Output the (X, Y) coordinate of the center of the cell containing the given text.  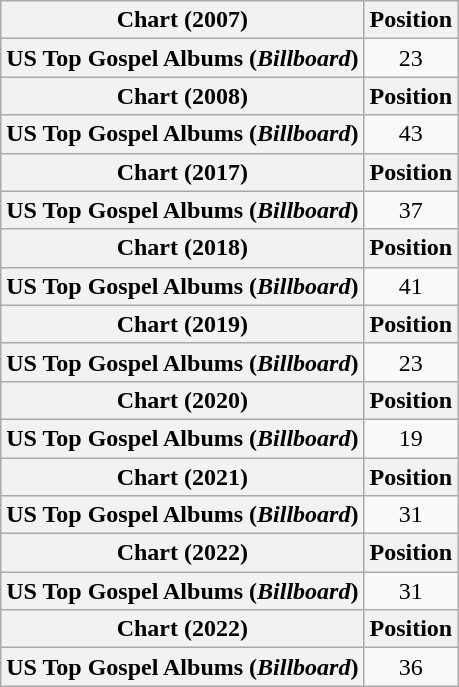
Chart (2007) (182, 20)
41 (411, 286)
37 (411, 210)
Chart (2019) (182, 324)
Chart (2021) (182, 477)
36 (411, 667)
Chart (2008) (182, 96)
43 (411, 134)
19 (411, 438)
Chart (2018) (182, 248)
Chart (2020) (182, 400)
Chart (2017) (182, 172)
